Output the (x, y) coordinate of the center of the cell containing the given text.  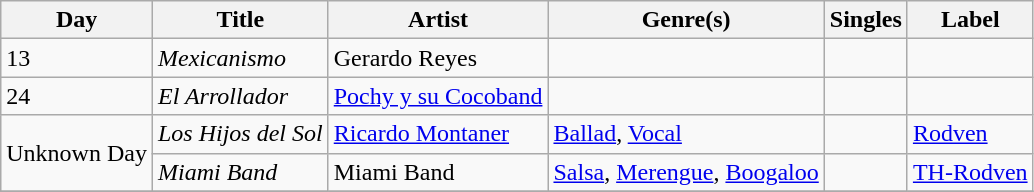
13 (77, 58)
Day (77, 20)
24 (77, 96)
Artist (438, 20)
Label (970, 20)
Gerardo Reyes (438, 58)
Ballad, Vocal (686, 134)
El Arrollador (240, 96)
Ricardo Montaner (438, 134)
Los Hijos del Sol (240, 134)
TH-Rodven (970, 172)
Pochy y su Cocoband (438, 96)
Title (240, 20)
Genre(s) (686, 20)
Singles (866, 20)
Mexicanismo (240, 58)
Salsa, Merengue, Boogaloo (686, 172)
Rodven (970, 134)
Unknown Day (77, 153)
